Capture the cell that displays the provided text and extract its [X, Y] central coordinate. 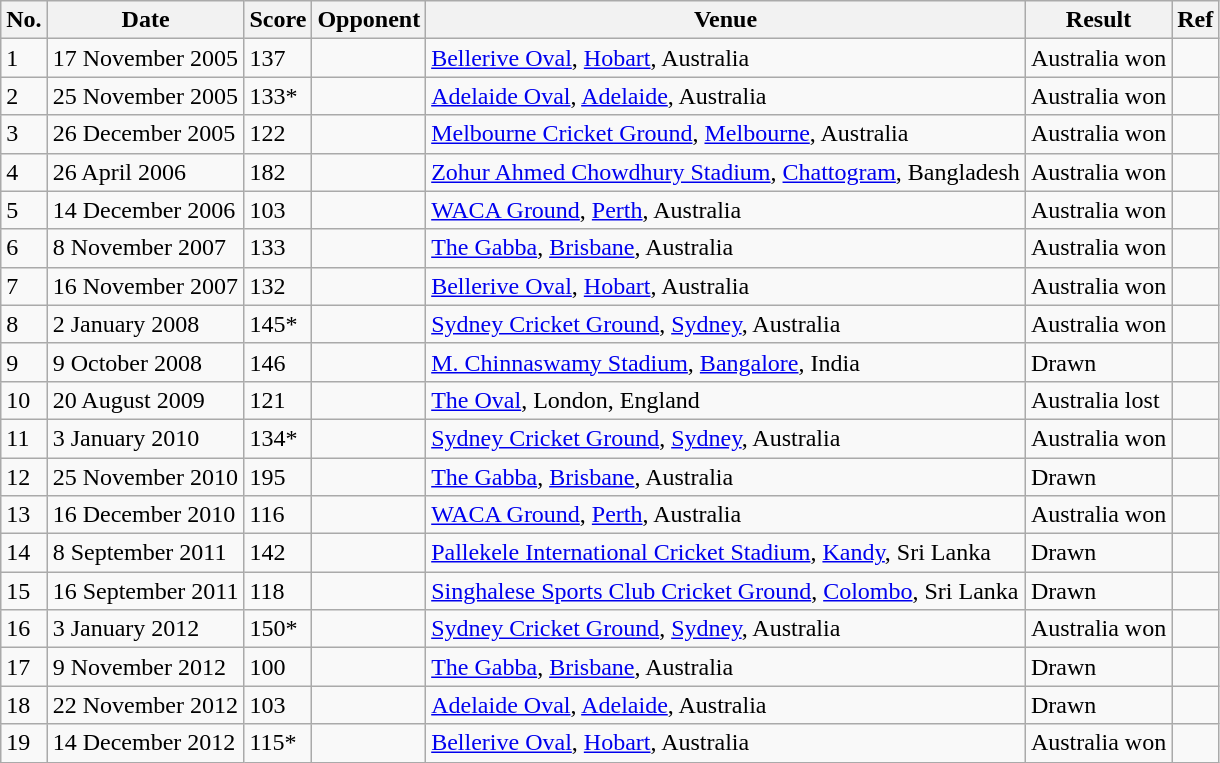
M. Chinnaswamy Stadium, Bangalore, India [726, 362]
Opponent [369, 20]
115* [278, 743]
146 [278, 362]
182 [278, 172]
142 [278, 553]
16 [24, 629]
Pallekele International Cricket Stadium, Kandy, Sri Lanka [726, 553]
10 [24, 400]
20 August 2009 [146, 400]
133 [278, 248]
18 [24, 705]
133* [278, 96]
3 [24, 134]
Singhalese Sports Club Cricket Ground, Colombo, Sri Lanka [726, 591]
5 [24, 210]
2 January 2008 [146, 324]
6 [24, 248]
3 January 2012 [146, 629]
8 [24, 324]
Venue [726, 20]
9 November 2012 [146, 667]
13 [24, 515]
Result [1098, 20]
Ref [1196, 20]
14 December 2006 [146, 210]
122 [278, 134]
The Oval, London, England [726, 400]
4 [24, 172]
14 December 2012 [146, 743]
145* [278, 324]
8 November 2007 [146, 248]
137 [278, 58]
22 November 2012 [146, 705]
14 [24, 553]
12 [24, 477]
Australia lost [1098, 400]
25 November 2010 [146, 477]
118 [278, 591]
15 [24, 591]
No. [24, 20]
Score [278, 20]
26 April 2006 [146, 172]
116 [278, 515]
Zohur Ahmed Chowdhury Stadium, Chattogram, Bangladesh [726, 172]
9 [24, 362]
132 [278, 286]
19 [24, 743]
Date [146, 20]
7 [24, 286]
121 [278, 400]
25 November 2005 [146, 96]
Melbourne Cricket Ground, Melbourne, Australia [726, 134]
134* [278, 438]
17 November 2005 [146, 58]
16 December 2010 [146, 515]
100 [278, 667]
1 [24, 58]
16 November 2007 [146, 286]
150* [278, 629]
17 [24, 667]
3 January 2010 [146, 438]
16 September 2011 [146, 591]
195 [278, 477]
8 September 2011 [146, 553]
9 October 2008 [146, 362]
26 December 2005 [146, 134]
11 [24, 438]
2 [24, 96]
